Determine the (x, y) coordinate at the center of the cell enclosing the given text.  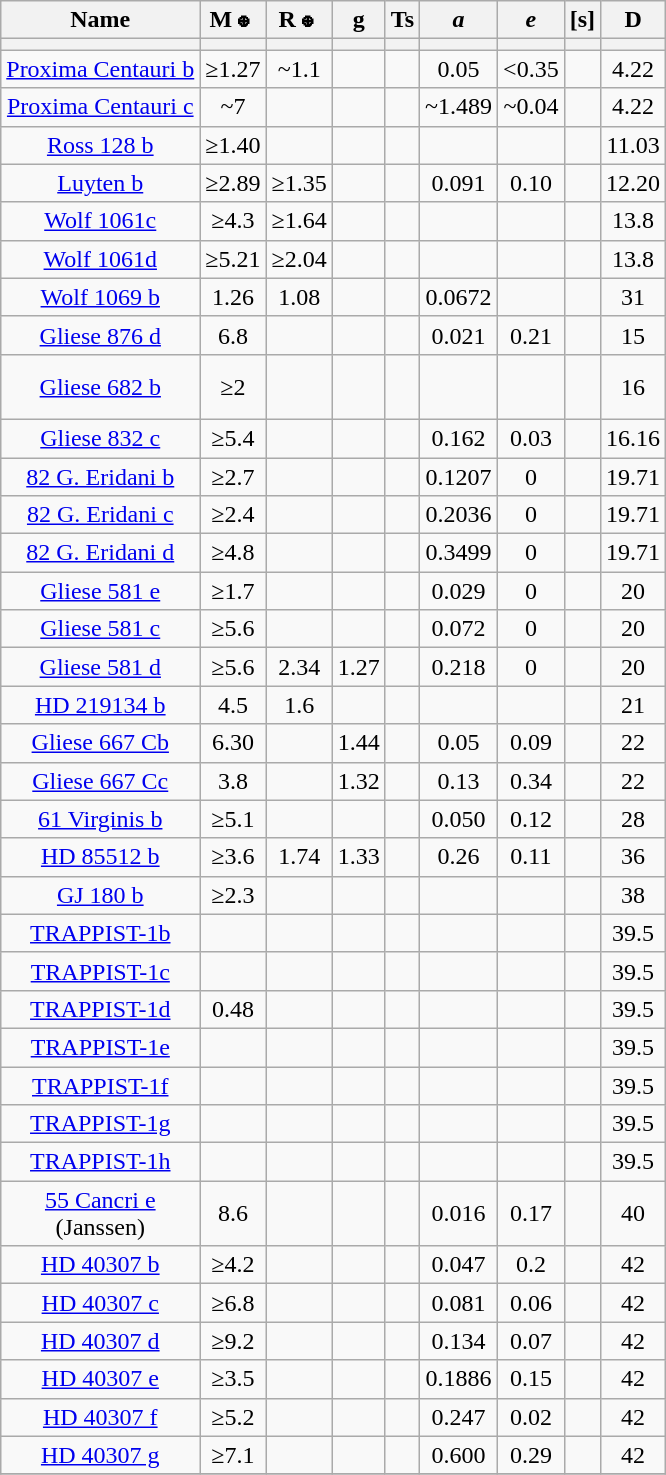
≥4.3 (233, 221)
1.27 (358, 667)
HD 40307 d (100, 1341)
1.6 (299, 705)
0.17 (532, 1214)
Wolf 1069 b (100, 297)
0.09 (532, 743)
0.021 (459, 335)
0.1207 (459, 477)
15 (634, 335)
1.26 (233, 297)
61 Virginis b (100, 819)
Gliese 581 c (100, 629)
≥2.3 (233, 895)
TRAPPIST-1c (100, 971)
1.32 (358, 781)
0.218 (459, 667)
55 Cancri e(Janssen) (100, 1214)
Wolf 1061c (100, 221)
0.29 (532, 1455)
36 (634, 857)
4.5 (233, 705)
~1.1 (299, 69)
0.050 (459, 819)
1.08 (299, 297)
≥5.21 (233, 259)
a (459, 20)
HD 40307 f (100, 1417)
0.10 (532, 183)
0.06 (532, 1303)
82 G. Eridani c (100, 515)
Proxima Centauri c (100, 107)
≥2.7 (233, 477)
0.02 (532, 1417)
e (532, 20)
0.029 (459, 591)
≥2.04 (299, 259)
Gliese 667 Cc (100, 781)
6.8 (233, 335)
≥7.1 (233, 1455)
0.12 (532, 819)
0.2036 (459, 515)
≥3.5 (233, 1379)
0.21 (532, 335)
0.2 (532, 1265)
0.016 (459, 1214)
82 G. Eridani b (100, 477)
~0.04 (532, 107)
HD 40307 g (100, 1455)
~1.489 (459, 107)
HD 219134 b (100, 705)
0.134 (459, 1341)
21 (634, 705)
Name (100, 20)
0.091 (459, 183)
0.34 (532, 781)
0.13 (459, 781)
≥2 (233, 386)
≥6.8 (233, 1303)
28 (634, 819)
Proxima Centauri b (100, 69)
≥1.64 (299, 221)
≥5.1 (233, 819)
g (358, 20)
3.8 (233, 781)
Gliese 832 c (100, 438)
≥5.4 (233, 438)
TRAPPIST-1d (100, 1009)
≥3.6 (233, 857)
Luyten b (100, 183)
≥4.2 (233, 1265)
12.20 (634, 183)
Wolf 1061d (100, 259)
0.11 (532, 857)
M🜨 (233, 20)
HD 40307 b (100, 1265)
16 (634, 386)
Gliese 667 Cb (100, 743)
≥4.8 (233, 553)
≥5.2 (233, 1417)
TRAPPIST-1e (100, 1047)
<0.35 (532, 69)
0.081 (459, 1303)
0.48 (233, 1009)
38 (634, 895)
1.74 (299, 857)
GJ 180 b (100, 895)
0.26 (459, 857)
≥9.2 (233, 1341)
Gliese 682 b (100, 386)
0.0672 (459, 297)
0.07 (532, 1341)
40 (634, 1214)
TRAPPIST-1h (100, 1162)
HD 40307 c (100, 1303)
≥2.89 (233, 183)
D (634, 20)
0.600 (459, 1455)
≥1.27 (233, 69)
R🜨 (299, 20)
31 (634, 297)
0.072 (459, 629)
6.30 (233, 743)
HD 85512 b (100, 857)
≥1.35 (299, 183)
≥2.4 (233, 515)
Gliese 876 d (100, 335)
Ross 128 b (100, 145)
Gliese 581 e (100, 591)
≥1.7 (233, 591)
1.44 (358, 743)
≥1.40 (233, 145)
TRAPPIST-1g (100, 1124)
TRAPPIST-1b (100, 933)
Ts (402, 20)
HD 40307 e (100, 1379)
1.33 (358, 857)
~7 (233, 107)
0.1886 (459, 1379)
82 G. Eridani d (100, 553)
0.247 (459, 1417)
2.34 (299, 667)
0.3499 (459, 553)
8.6 (233, 1214)
[s] (582, 20)
Gliese 581 d (100, 667)
TRAPPIST-1f (100, 1085)
0.15 (532, 1379)
0.162 (459, 438)
0.047 (459, 1265)
11.03 (634, 145)
16.16 (634, 438)
0.03 (532, 438)
